Extract the (x, y) coordinate from the center of the cell holding the provided text.  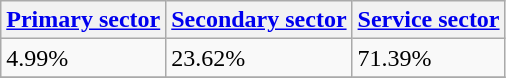
23.62% (259, 58)
Service sector (428, 20)
4.99% (84, 58)
Secondary sector (259, 20)
Primary sector (84, 20)
71.39% (428, 58)
